Locate the cell with the specified text and output its (x, y) center coordinate. 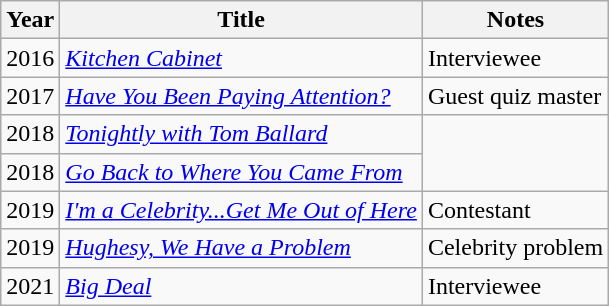
Have You Been Paying Attention? (242, 96)
Contestant (515, 210)
Kitchen Cabinet (242, 58)
Go Back to Where You Came From (242, 172)
Tonightly with Tom Ballard (242, 134)
2021 (30, 286)
Big Deal (242, 286)
Celebrity problem (515, 248)
Year (30, 20)
Notes (515, 20)
Guest quiz master (515, 96)
I'm a Celebrity...Get Me Out of Here (242, 210)
Hughesy, We Have a Problem (242, 248)
Title (242, 20)
2016 (30, 58)
2017 (30, 96)
